Scan for the cell matching the given text and deliver its [X, Y] coordinate at center. 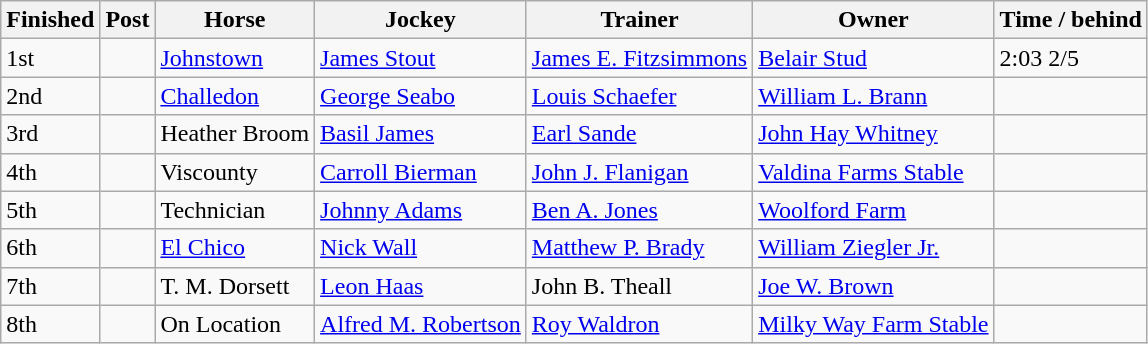
John B. Theall [639, 286]
Nick Wall [421, 248]
Post [128, 20]
Technician [235, 210]
William Ziegler Jr. [874, 248]
Owner [874, 20]
Joe W. Brown [874, 286]
James E. Fitzsimmons [639, 58]
William L. Brann [874, 96]
4th [50, 172]
1st [50, 58]
John J. Flanigan [639, 172]
Carroll Bierman [421, 172]
T. M. Dorsett [235, 286]
3rd [50, 134]
Trainer [639, 20]
5th [50, 210]
Leon Haas [421, 286]
Viscounty [235, 172]
Jockey [421, 20]
Johnstown [235, 58]
George Seabo [421, 96]
On Location [235, 324]
Johnny Adams [421, 210]
6th [50, 248]
James Stout [421, 58]
Valdina Farms Stable [874, 172]
Woolford Farm [874, 210]
Heather Broom [235, 134]
Roy Waldron [639, 324]
Milky Way Farm Stable [874, 324]
Finished [50, 20]
Matthew P. Brady [639, 248]
Belair Stud [874, 58]
Alfred M. Robertson [421, 324]
8th [50, 324]
El Chico [235, 248]
Earl Sande [639, 134]
Louis Schaefer [639, 96]
John Hay Whitney [874, 134]
2nd [50, 96]
Ben A. Jones [639, 210]
Basil James [421, 134]
Horse [235, 20]
7th [50, 286]
Challedon [235, 96]
Time / behind [1070, 20]
2:03 2/5 [1070, 58]
